Search for the cell housing the specified text and yield its [X, Y] center coordinate. 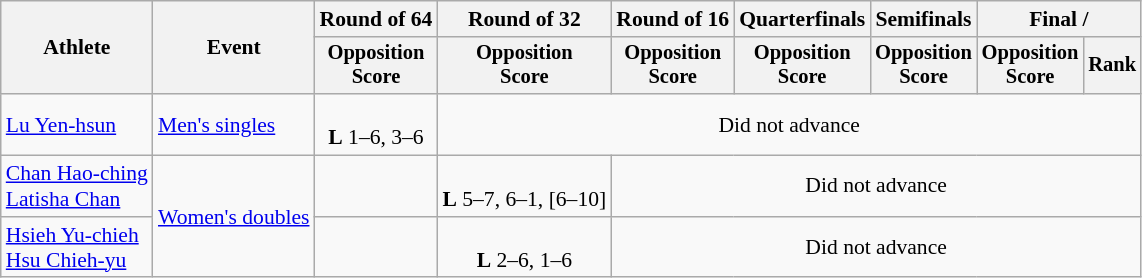
Event [234, 48]
Round of 64 [376, 19]
Hsieh Yu-chiehHsu Chieh-yu [77, 248]
L 1–6, 3–6 [376, 124]
Quarterfinals [802, 19]
Rank [1112, 66]
Men's singles [234, 124]
Semifinals [924, 19]
Athlete [77, 48]
Round of 32 [524, 19]
L 2–6, 1–6 [524, 248]
Chan Hao-chingLatisha Chan [77, 186]
Lu Yen-hsun [77, 124]
L 5–7, 6–1, [6–10] [524, 186]
Women's doubles [234, 217]
Final / [1059, 19]
Round of 16 [672, 19]
